For the text-containing cell, return its midpoint in (X, Y) coordinate format. 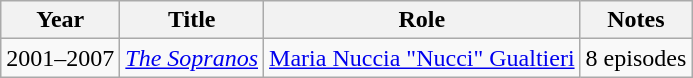
2001–2007 (60, 58)
Year (60, 20)
The Sopranos (192, 58)
Notes (636, 20)
Maria Nuccia "Nucci" Gualtieri (422, 58)
Role (422, 20)
8 episodes (636, 58)
Title (192, 20)
